Determine the [x, y] coordinate at the center of the cell enclosing the given text.  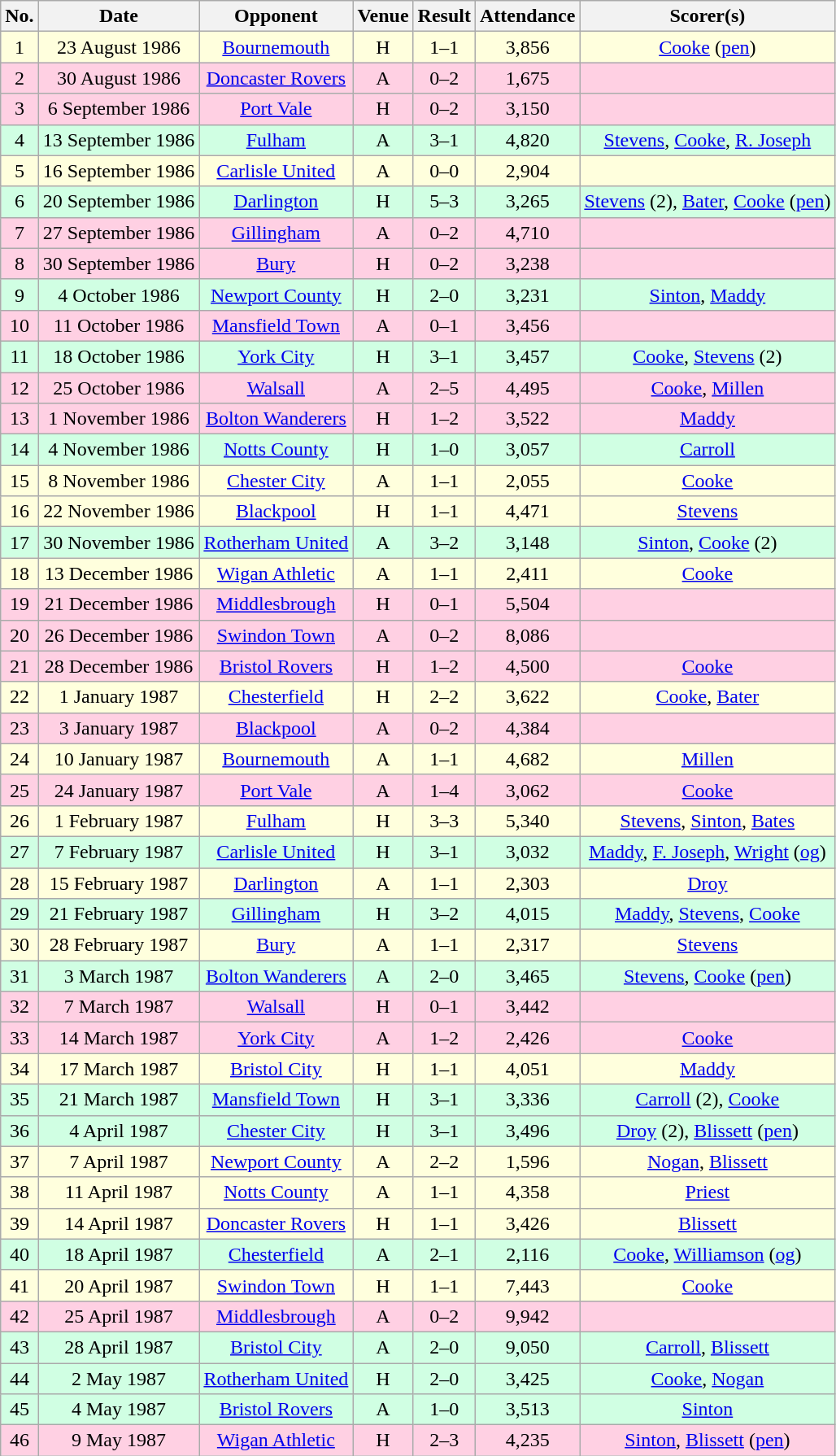
3,856 [527, 47]
19 [20, 604]
3,150 [527, 109]
14 March 1987 [119, 1038]
7 February 1987 [119, 852]
4,500 [527, 666]
46 [20, 1441]
4,471 [527, 512]
17 March 1987 [119, 1069]
4,710 [527, 233]
3,465 [527, 976]
4,682 [527, 759]
Sinton, Cooke (2) [708, 543]
28 December 1986 [119, 666]
25 October 1986 [119, 388]
3,496 [527, 1131]
4 April 1987 [119, 1131]
Blissett [708, 1223]
Millen [708, 759]
3 January 1987 [119, 728]
4 May 1987 [119, 1410]
3,057 [527, 450]
26 [20, 821]
21 December 1986 [119, 604]
1,596 [527, 1162]
24 [20, 759]
22 November 1986 [119, 512]
31 [20, 976]
2 May 1987 [119, 1379]
22 [20, 697]
28 [20, 883]
4,358 [527, 1192]
30 November 1986 [119, 543]
18 April 1987 [119, 1254]
3,442 [527, 1007]
3,457 [527, 356]
3,265 [527, 202]
7 [20, 233]
2 [20, 78]
21 [20, 666]
3 [20, 109]
45 [20, 1410]
13 September 1986 [119, 140]
16 [20, 512]
18 October 1986 [119, 356]
5,504 [527, 604]
Priest [708, 1192]
Droy (2), Blissett (pen) [708, 1131]
8 November 1986 [119, 481]
10 January 1987 [119, 759]
3,456 [527, 325]
8,086 [527, 635]
1–4 [444, 790]
1,675 [527, 78]
Attendance [527, 16]
9 May 1987 [119, 1441]
4,015 [527, 914]
33 [20, 1038]
Cooke, Bater [708, 697]
4 [20, 140]
3,231 [527, 294]
2,116 [527, 1254]
39 [20, 1223]
11 October 1986 [119, 325]
30 August 1986 [119, 78]
5 [20, 171]
18 [20, 573]
3,522 [527, 419]
20 September 1986 [119, 202]
1 November 1986 [119, 419]
27 [20, 852]
Opponent [276, 16]
4,820 [527, 140]
4 November 1986 [119, 450]
25 April 1987 [119, 1316]
9,050 [527, 1347]
4,235 [527, 1441]
3,426 [527, 1223]
28 February 1987 [119, 945]
27 September 1986 [119, 233]
Result [444, 16]
43 [20, 1347]
Cooke, Williamson (og) [708, 1254]
Stevens, Cooke (pen) [708, 976]
9 [20, 294]
3,425 [527, 1379]
Cooke (pen) [708, 47]
30 [20, 945]
2–1 [444, 1254]
23 [20, 728]
Carroll [708, 450]
8 [20, 264]
Cooke, Millen [708, 388]
2,317 [527, 945]
15 [20, 481]
21 February 1987 [119, 914]
14 [20, 450]
42 [20, 1316]
Stevens, Cooke, R. Joseph [708, 140]
7 April 1987 [119, 1162]
0–0 [444, 171]
24 January 1987 [119, 790]
4 October 1986 [119, 294]
25 [20, 790]
17 [20, 543]
Venue [383, 16]
6 [20, 202]
6 September 1986 [119, 109]
3,336 [527, 1100]
Cooke, Stevens (2) [708, 356]
32 [20, 1007]
2,303 [527, 883]
2,055 [527, 481]
30 September 1986 [119, 264]
4,051 [527, 1069]
3,148 [527, 543]
9,942 [527, 1316]
20 April 1987 [119, 1285]
4,384 [527, 728]
Maddy, Stevens, Cooke [708, 914]
13 December 1986 [119, 573]
41 [20, 1285]
3,238 [527, 264]
3,062 [527, 790]
No. [20, 16]
Droy [708, 883]
40 [20, 1254]
14 April 1987 [119, 1223]
1 February 1987 [119, 821]
12 [20, 388]
Date [119, 16]
Stevens, Sinton, Bates [708, 821]
29 [20, 914]
7 March 1987 [119, 1007]
1 [20, 47]
15 February 1987 [119, 883]
3,513 [527, 1410]
4,495 [527, 388]
16 September 1986 [119, 171]
3 March 1987 [119, 976]
5,340 [527, 821]
20 [20, 635]
10 [20, 325]
Carroll, Blissett [708, 1347]
Sinton [708, 1410]
7,443 [527, 1285]
Sinton, Blissett (pen) [708, 1441]
26 December 1986 [119, 635]
11 [20, 356]
5–3 [444, 202]
11 April 1987 [119, 1192]
1 January 1987 [119, 697]
Stevens (2), Bater, Cooke (pen) [708, 202]
2–5 [444, 388]
Scorer(s) [708, 16]
21 March 1987 [119, 1100]
34 [20, 1069]
36 [20, 1131]
28 April 1987 [119, 1347]
Maddy, F. Joseph, Wright (og) [708, 852]
13 [20, 419]
2,411 [527, 573]
44 [20, 1379]
2–3 [444, 1441]
Carroll (2), Cooke [708, 1100]
2,904 [527, 171]
Sinton, Maddy [708, 294]
35 [20, 1100]
Cooke, Nogan [708, 1379]
Nogan, Blissett [708, 1162]
3,032 [527, 852]
37 [20, 1162]
3–3 [444, 821]
38 [20, 1192]
3,622 [527, 697]
2,426 [527, 1038]
23 August 1986 [119, 47]
